Detect which cell encompasses the target text, then output its (X, Y) center coordinate. 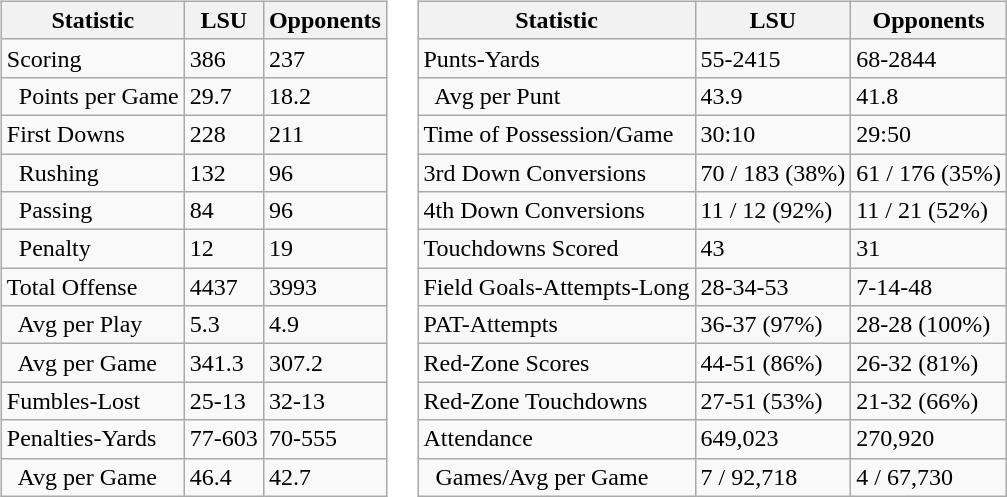
Scoring (92, 58)
5.3 (224, 325)
29.7 (224, 96)
70-555 (324, 439)
4.9 (324, 325)
4437 (224, 287)
Avg per Punt (556, 96)
4th Down Conversions (556, 211)
11 / 21 (52%) (929, 211)
386 (224, 58)
307.2 (324, 363)
18.2 (324, 96)
237 (324, 58)
36-37 (97%) (773, 325)
Punts-Yards (556, 58)
228 (224, 134)
32-13 (324, 401)
25-13 (224, 401)
Rushing (92, 173)
19 (324, 249)
Time of Possession/Game (556, 134)
31 (929, 249)
211 (324, 134)
Passing (92, 211)
First Downs (92, 134)
27-51 (53%) (773, 401)
Games/Avg per Game (556, 477)
Touchdowns Scored (556, 249)
26-32 (81%) (929, 363)
270,920 (929, 439)
7 / 92,718 (773, 477)
Red-Zone Scores (556, 363)
30:10 (773, 134)
55-2415 (773, 58)
84 (224, 211)
28-28 (100%) (929, 325)
12 (224, 249)
28-34-53 (773, 287)
70 / 183 (38%) (773, 173)
PAT-Attempts (556, 325)
Fumbles-Lost (92, 401)
61 / 176 (35%) (929, 173)
Points per Game (92, 96)
Penalty (92, 249)
3rd Down Conversions (556, 173)
649,023 (773, 439)
341.3 (224, 363)
29:50 (929, 134)
43 (773, 249)
44-51 (86%) (773, 363)
3993 (324, 287)
46.4 (224, 477)
4 / 67,730 (929, 477)
132 (224, 173)
21-32 (66%) (929, 401)
Attendance (556, 439)
7-14-48 (929, 287)
41.8 (929, 96)
Penalties-Yards (92, 439)
11 / 12 (92%) (773, 211)
68-2844 (929, 58)
Field Goals-Attempts-Long (556, 287)
Red-Zone Touchdowns (556, 401)
Avg per Play (92, 325)
43.9 (773, 96)
42.7 (324, 477)
77-603 (224, 439)
Total Offense (92, 287)
